Return the [X, Y] coordinate for the center point of the cell that contains the specified text.  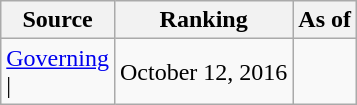
Source [58, 20]
October 12, 2016 [203, 72]
Ranking [203, 20]
Governing| [58, 72]
As of [325, 20]
